For the text-containing cell, return its midpoint in (x, y) coordinate format. 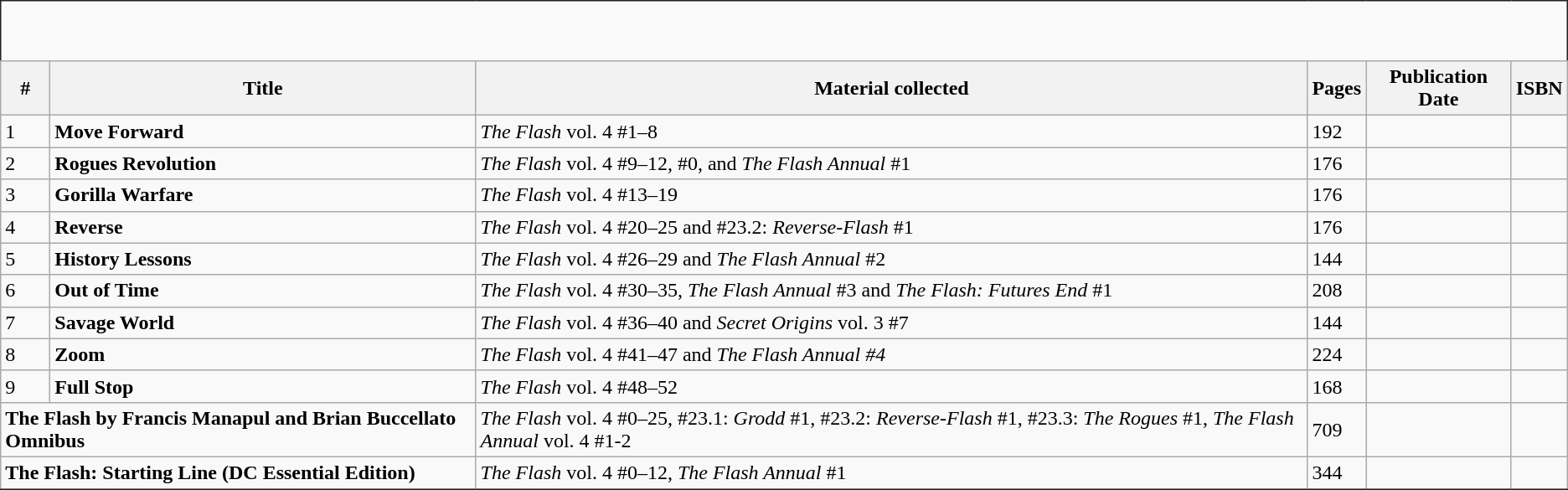
The Flash vol. 4 #20–25 and #23.2: Reverse-Flash #1 (891, 227)
344 (1337, 472)
The Flash vol. 4 #41–47 and The Flash Annual #4 (891, 354)
The Flash vol. 4 #0–12, The Flash Annual #1 (891, 472)
Full Stop (263, 386)
208 (1337, 291)
ISBN (1540, 89)
224 (1337, 354)
2 (25, 163)
The Flash: Starting Line (DC Essential Edition) (238, 472)
# (25, 89)
Pages (1337, 89)
The Flash vol. 4 #48–52 (891, 386)
9 (25, 386)
Publication Date (1439, 89)
3 (25, 195)
192 (1337, 132)
7 (25, 322)
Title (263, 89)
The Flash vol. 4 #0–25, #23.1: Grodd #1, #23.2: Reverse-Flash #1, #23.3: The Rogues #1, The Flash Annual vol. 4 #1-2 (891, 429)
Rogues Revolution (263, 163)
The Flash vol. 4 #1–8 (891, 132)
8 (25, 354)
Move Forward (263, 132)
1 (25, 132)
6 (25, 291)
4 (25, 227)
The Flash by Francis Manapul and Brian Buccellato Omnibus (238, 429)
Reverse (263, 227)
5 (25, 259)
Out of Time (263, 291)
Material collected (891, 89)
Zoom (263, 354)
History Lessons (263, 259)
168 (1337, 386)
The Flash vol. 4 #30–35, The Flash Annual #3 and The Flash: Futures End #1 (891, 291)
The Flash vol. 4 #36–40 and Secret Origins vol. 3 #7 (891, 322)
The Flash vol. 4 #13–19 (891, 195)
The Flash vol. 4 #9–12, #0, and The Flash Annual #1 (891, 163)
Gorilla Warfare (263, 195)
The Flash vol. 4 #26–29 and The Flash Annual #2 (891, 259)
Savage World (263, 322)
709 (1337, 429)
